Capture the cell that displays the provided text and extract its [X, Y] central coordinate. 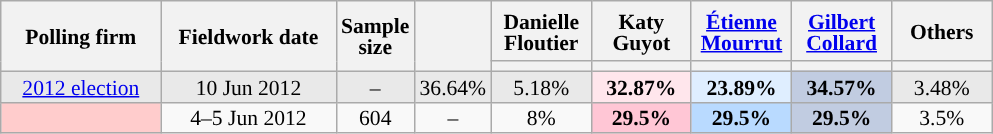
3.48% [942, 86]
3.5% [942, 118]
4–5 Jun 2012 [248, 118]
36.64% [452, 86]
8% [541, 118]
34.57% [842, 86]
10 Jun 2012 [248, 86]
Samplesize [375, 36]
23.89% [741, 86]
Katy Guyot [641, 31]
Polling firm [81, 36]
604 [375, 118]
Others [942, 31]
Fieldwork date [248, 36]
Gilbert Collard [842, 31]
Étienne Mourrut [741, 31]
32.87% [641, 86]
Danielle Floutier [541, 31]
5.18% [541, 86]
2012 election [81, 86]
